For the text-containing cell, return its midpoint in (x, y) coordinate format. 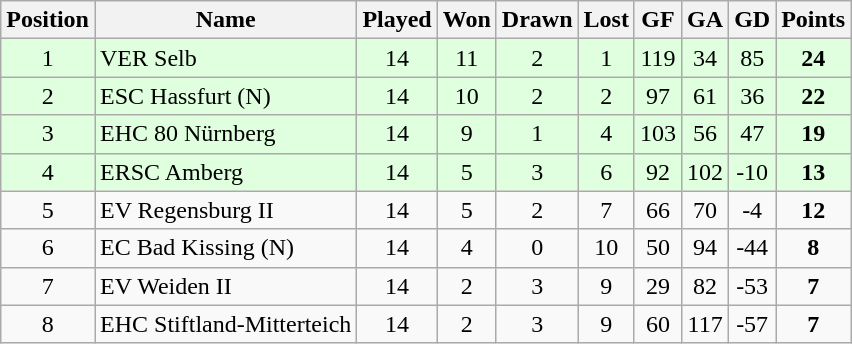
82 (706, 286)
85 (752, 58)
34 (706, 58)
GF (658, 20)
ERSC Amberg (225, 172)
EV Weiden II (225, 286)
19 (814, 134)
Points (814, 20)
EHC 80 Nürnberg (225, 134)
66 (658, 210)
GD (752, 20)
97 (658, 96)
61 (706, 96)
36 (752, 96)
12 (814, 210)
EC Bad Kissing (N) (225, 248)
56 (706, 134)
EHC Stiftland-Mitterteich (225, 324)
Position (48, 20)
50 (658, 248)
GA (706, 20)
0 (537, 248)
Drawn (537, 20)
102 (706, 172)
103 (658, 134)
29 (658, 286)
11 (466, 58)
-53 (752, 286)
60 (658, 324)
Played (397, 20)
ESC Hassfurt (N) (225, 96)
92 (658, 172)
-57 (752, 324)
EV Regensburg II (225, 210)
47 (752, 134)
-4 (752, 210)
70 (706, 210)
13 (814, 172)
Name (225, 20)
22 (814, 96)
VER Selb (225, 58)
24 (814, 58)
-44 (752, 248)
117 (706, 324)
Won (466, 20)
Lost (606, 20)
119 (658, 58)
-10 (752, 172)
94 (706, 248)
